Identify which cell holds the provided text, then report its (X, Y) central coordinate. 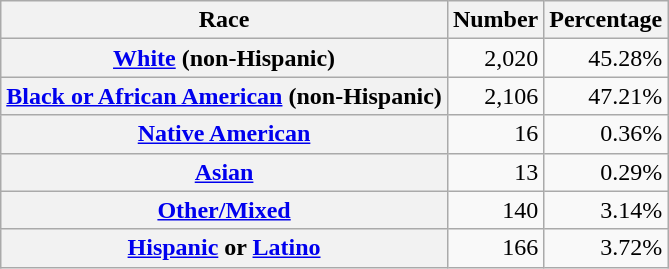
Race (224, 20)
Percentage (606, 20)
Native American (224, 134)
2,020 (495, 58)
Hispanic or Latino (224, 248)
16 (495, 134)
13 (495, 172)
0.29% (606, 172)
Number (495, 20)
Asian (224, 172)
3.72% (606, 248)
166 (495, 248)
Other/Mixed (224, 210)
47.21% (606, 96)
0.36% (606, 134)
2,106 (495, 96)
White (non-Hispanic) (224, 58)
140 (495, 210)
3.14% (606, 210)
Black or African American (non-Hispanic) (224, 96)
45.28% (606, 58)
